Return [x, y] of the center of cell containing provided text 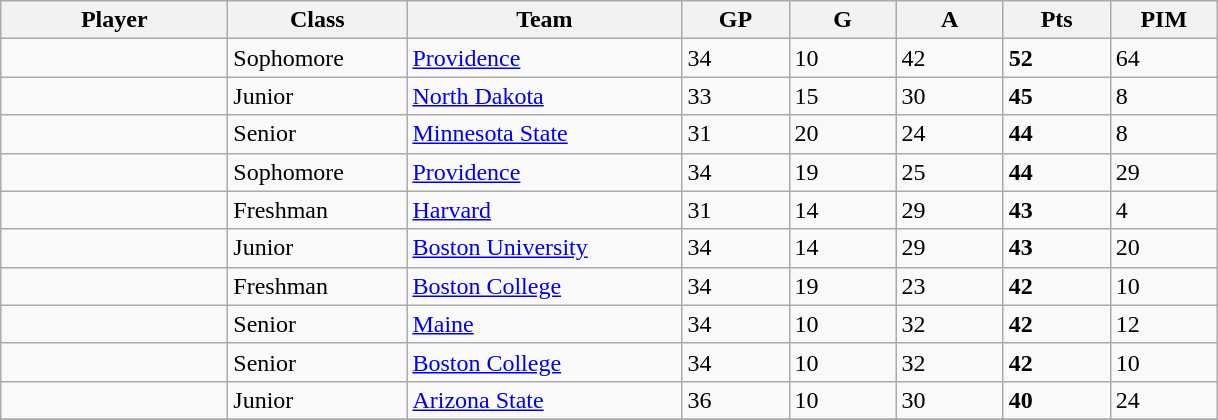
GP [736, 20]
36 [736, 400]
Boston University [544, 248]
45 [1056, 96]
Team [544, 20]
North Dakota [544, 96]
4 [1164, 210]
12 [1164, 324]
PIM [1164, 20]
Arizona State [544, 400]
64 [1164, 58]
40 [1056, 400]
33 [736, 96]
Pts [1056, 20]
A [950, 20]
Harvard [544, 210]
23 [950, 286]
Player [114, 20]
52 [1056, 58]
Minnesota State [544, 134]
Maine [544, 324]
G [842, 20]
15 [842, 96]
25 [950, 172]
Class [318, 20]
